Determine the (X, Y) coordinate at the center of the cell enclosing the given text.  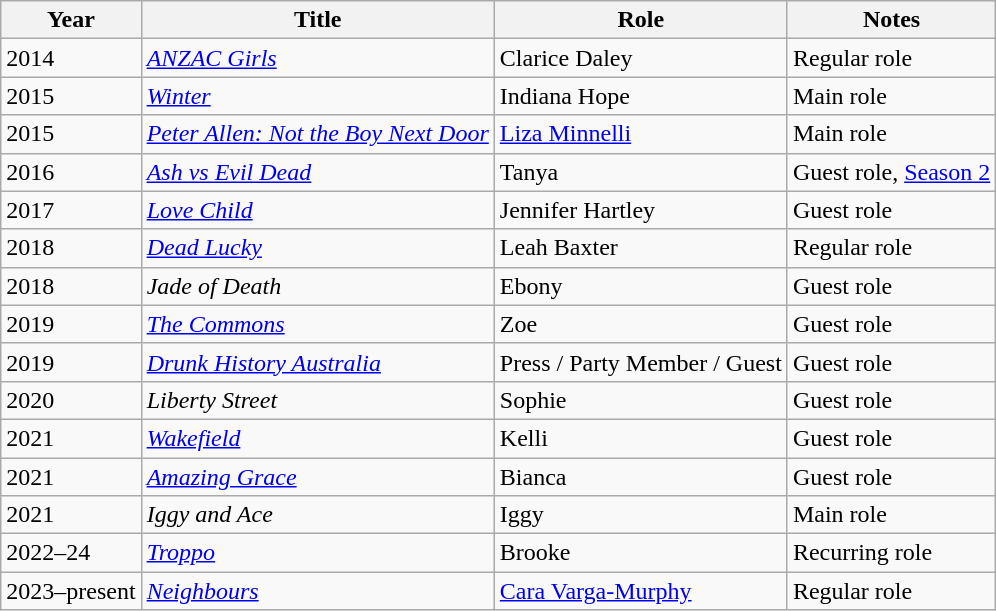
Amazing Grace (318, 477)
Bianca (640, 477)
Jade of Death (318, 286)
Sophie (640, 400)
Kelli (640, 438)
Love Child (318, 210)
Clarice Daley (640, 58)
Neighbours (318, 591)
2017 (71, 210)
Iggy (640, 515)
Ebony (640, 286)
2023–present (71, 591)
Ash vs Evil Dead (318, 172)
ANZAC Girls (318, 58)
Brooke (640, 553)
Notes (891, 20)
2020 (71, 400)
Cara Varga-Murphy (640, 591)
Leah Baxter (640, 248)
The Commons (318, 324)
Liza Minnelli (640, 134)
Year (71, 20)
Wakefield (318, 438)
Indiana Hope (640, 96)
Liberty Street (318, 400)
2014 (71, 58)
2022–24 (71, 553)
Tanya (640, 172)
Iggy and Ace (318, 515)
Jennifer Hartley (640, 210)
Guest role, Season 2 (891, 172)
Drunk History Australia (318, 362)
2016 (71, 172)
Peter Allen: Not the Boy Next Door (318, 134)
Title (318, 20)
Press / Party Member / Guest (640, 362)
Zoe (640, 324)
Recurring role (891, 553)
Winter (318, 96)
Dead Lucky (318, 248)
Role (640, 20)
Troppo (318, 553)
